Provide the [x, y] coordinate of the cell's center where the given text is located.  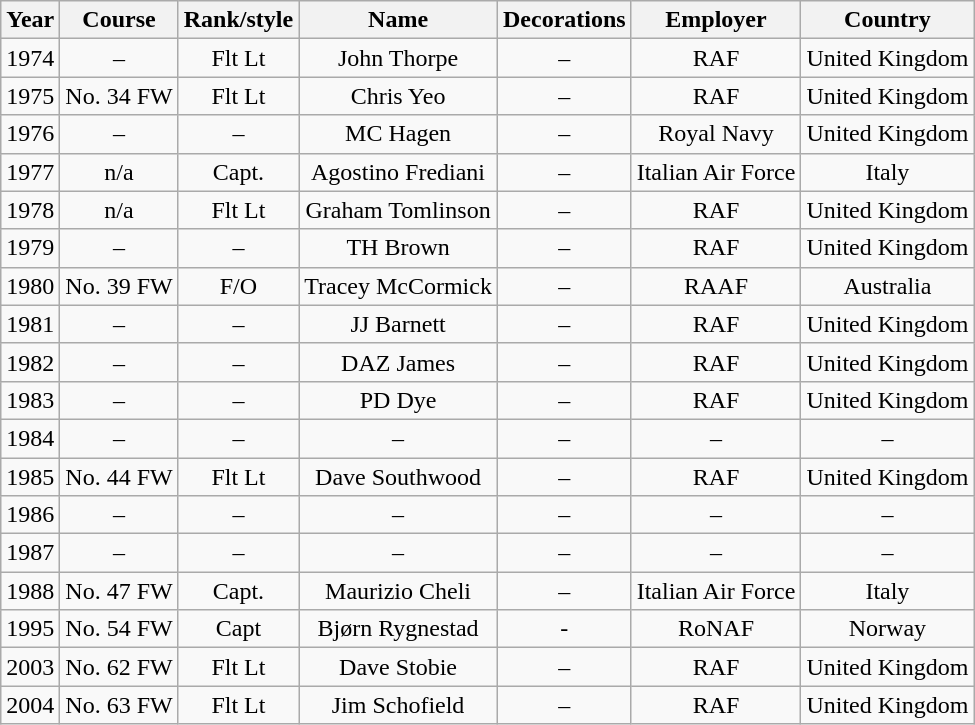
No. 44 FW [119, 477]
Employer [716, 20]
Country [888, 20]
1981 [30, 324]
2003 [30, 667]
RoNAF [716, 629]
1975 [30, 96]
1976 [30, 134]
No. 47 FW [119, 591]
Agostino Frediani [398, 172]
TH Brown [398, 248]
Graham Tomlinson [398, 210]
1977 [30, 172]
No. 34 FW [119, 96]
1980 [30, 286]
No. 54 FW [119, 629]
John Thorpe [398, 58]
Australia [888, 286]
PD Dye [398, 400]
RAAF [716, 286]
1983 [30, 400]
1982 [30, 362]
No. 62 FW [119, 667]
1974 [30, 58]
Dave Southwood [398, 477]
Name [398, 20]
DAZ James [398, 362]
No. 39 FW [119, 286]
1985 [30, 477]
JJ Barnett [398, 324]
Tracey McCormick [398, 286]
Bjørn Rygnestad [398, 629]
Course [119, 20]
1988 [30, 591]
1987 [30, 553]
Norway [888, 629]
1986 [30, 515]
F/O [238, 286]
1979 [30, 248]
Maurizio Cheli [398, 591]
1978 [30, 210]
Jim Schofield [398, 705]
- [564, 629]
Chris Yeo [398, 96]
Dave Stobie [398, 667]
1984 [30, 438]
Year [30, 20]
Rank/style [238, 20]
Capt [238, 629]
2004 [30, 705]
1995 [30, 629]
Royal Navy [716, 134]
No. 63 FW [119, 705]
Decorations [564, 20]
MC Hagen [398, 134]
